Scan for the cell matching the given text and deliver its (X, Y) coordinate at center. 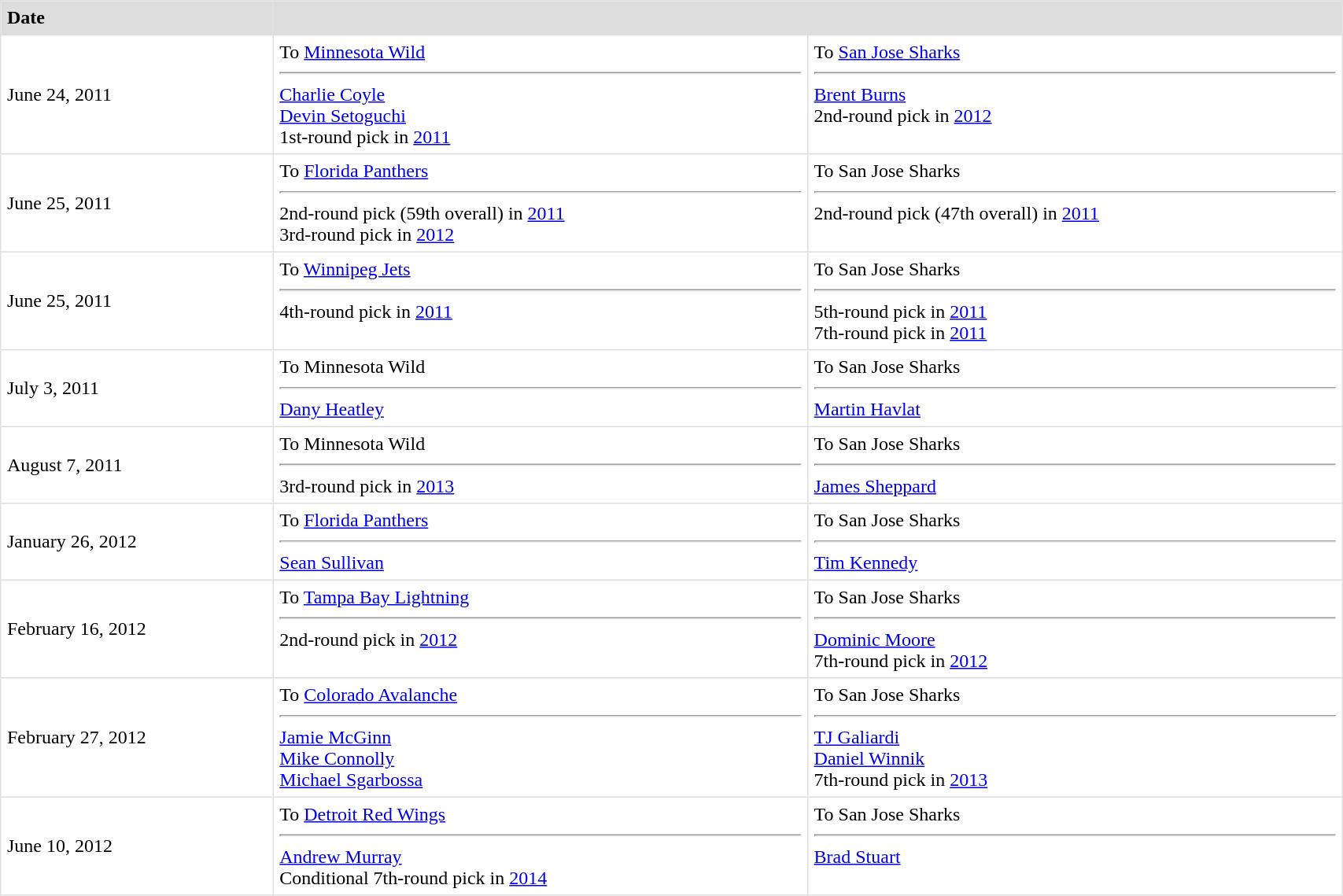
To San Jose Sharks Martin Havlat (1075, 389)
February 27, 2012 (137, 738)
February 16, 2012 (137, 629)
July 3, 2011 (137, 389)
January 26, 2012 (137, 542)
To Winnipeg Jets 4th-round pick in 2011 (540, 301)
To San Jose Sharks Tim Kennedy (1075, 542)
To San Jose Sharks TJ GaliardiDaniel Winnik7th-round pick in 2013 (1075, 738)
August 7, 2011 (137, 465)
To Minnesota Wild Charlie CoyleDevin Setoguchi1st-round pick in 2011 (540, 94)
To San Jose Sharks Dominic Moore7th-round pick in 2012 (1075, 629)
To Colorado Avalanche Jamie McGinnMike ConnollyMichael Sgarbossa (540, 738)
To Tampa Bay Lightning 2nd-round pick in 2012 (540, 629)
To San Jose Sharks Brent Burns2nd-round pick in 2012 (1075, 94)
To San Jose Sharks Brad Stuart (1075, 846)
To San Jose Sharks 5th-round pick in 20117th-round pick in 2011 (1075, 301)
To Florida Panthers 2nd-round pick (59th overall) in 20113rd-round pick in 2012 (540, 203)
June 10, 2012 (137, 846)
To Minnesota Wild Dany Heatley (540, 389)
To Detroit Red Wings Andrew MurrayConditional 7th-round pick in 2014 (540, 846)
Date (137, 18)
To San Jose Sharks James Sheppard (1075, 465)
To Minnesota Wild 3rd-round pick in 2013 (540, 465)
To San Jose Sharks 2nd-round pick (47th overall) in 2011 (1075, 203)
June 24, 2011 (137, 94)
To Florida Panthers Sean Sullivan (540, 542)
